Output the [x, y] coordinate of the center of the cell containing the given text.  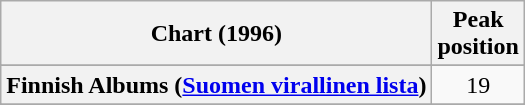
Chart (1996) [216, 34]
Finnish Albums (Suomen virallinen lista) [216, 85]
19 [478, 85]
Peakposition [478, 34]
